Return the [x, y] coordinate for the center point of the cell that contains the specified text.  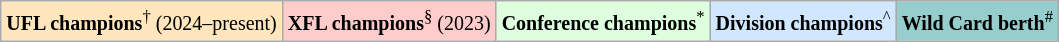
Conference champions* [603, 21]
UFL champions† (2024–present) [142, 21]
Division champions^ [803, 21]
Wild Card berth# [977, 21]
XFL champions§ (2023) [389, 21]
